Determine the (x, y) coordinate at the center of the cell enclosing the given text.  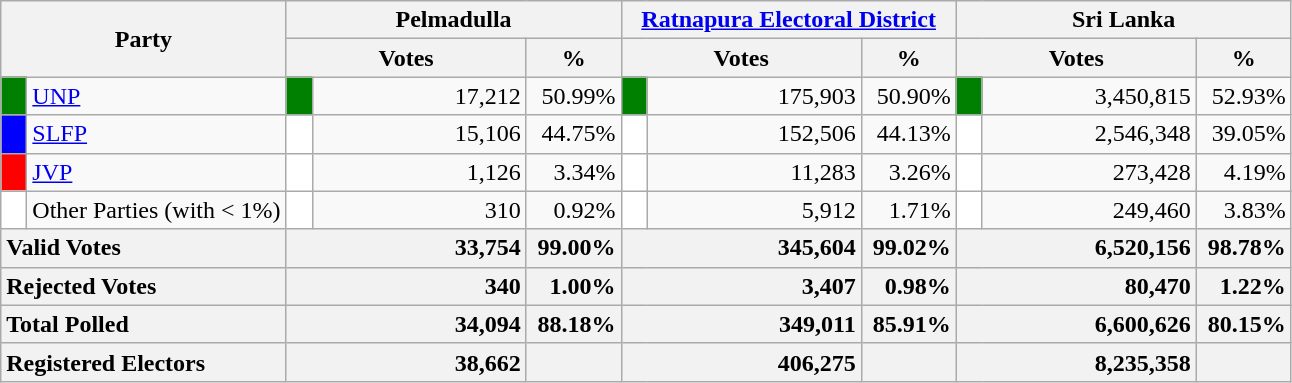
345,604 (741, 248)
85.91% (908, 324)
44.13% (908, 134)
0.92% (574, 210)
5,912 (754, 210)
38,662 (406, 362)
SLFP (156, 134)
3,450,815 (1089, 96)
99.00% (574, 248)
152,506 (754, 134)
3.34% (574, 172)
80,470 (1076, 286)
1,126 (419, 172)
99.02% (908, 248)
UNP (156, 96)
2,546,348 (1089, 134)
1.00% (574, 286)
349,011 (741, 324)
33,754 (406, 248)
249,460 (1089, 210)
Party (144, 39)
Registered Electors (144, 362)
17,212 (419, 96)
406,275 (741, 362)
Rejected Votes (144, 286)
3.26% (908, 172)
3,407 (741, 286)
4.19% (1244, 172)
50.99% (574, 96)
Valid Votes (144, 248)
Sri Lanka (1124, 20)
80.15% (1244, 324)
Other Parties (with < 1%) (156, 210)
340 (406, 286)
0.98% (908, 286)
8,235,358 (1076, 362)
44.75% (574, 134)
JVP (156, 172)
175,903 (754, 96)
98.78% (1244, 248)
Pelmadulla (454, 20)
3.83% (1244, 210)
11,283 (754, 172)
1.71% (908, 210)
6,600,626 (1076, 324)
34,094 (406, 324)
6,520,156 (1076, 248)
15,106 (419, 134)
310 (419, 210)
52.93% (1244, 96)
39.05% (1244, 134)
Ratnapura Electoral District (788, 20)
Total Polled (144, 324)
273,428 (1089, 172)
88.18% (574, 324)
50.90% (908, 96)
1.22% (1244, 286)
